Identify which cell holds the provided text, then report its [X, Y] central coordinate. 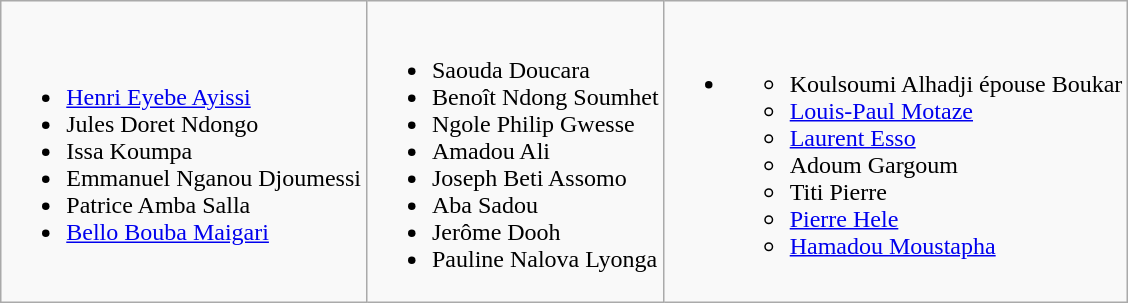
Koulsoumi Alhadji épouse BoukarLouis-Paul MotazeLaurent EssoAdoum GargoumTiti PierrePierre HeleHamadou Moustapha [896, 152]
Saouda DoucaraBenoît Ndong SoumhetNgole Philip GwesseAmadou AliJoseph Beti AssomoAba SadouJerôme DoohPauline Nalova Lyonga [515, 152]
Henri Eyebe AyissiJules Doret NdongoIssa KoumpaEmmanuel Nganou DjoumessiPatrice Amba SallaBello Bouba Maigari [184, 152]
